Capture the cell that displays the provided text and extract its [X, Y] central coordinate. 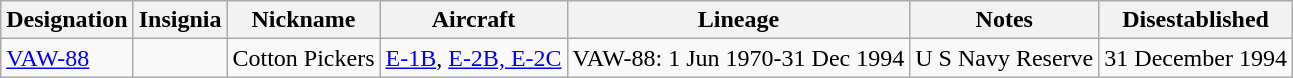
Lineage [738, 20]
Disestablished [1196, 20]
Designation [67, 20]
31 December 1994 [1196, 58]
Aircraft [474, 20]
Notes [1004, 20]
VAW-88: 1 Jun 1970-31 Dec 1994 [738, 58]
Nickname [304, 20]
U S Navy Reserve [1004, 58]
E-1B, E-2B, E-2C [474, 58]
Insignia [180, 20]
VAW-88 [67, 58]
Cotton Pickers [304, 58]
